Determine the [X, Y] coordinate at the center of the cell enclosing the given text.  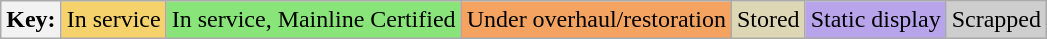
In service, Mainline Certified [314, 20]
Key: [31, 20]
Static display [876, 20]
In service [114, 20]
Scrapped [996, 20]
Under overhaul/restoration [596, 20]
Stored [768, 20]
